Capture the cell that displays the provided text and extract its [X, Y] central coordinate. 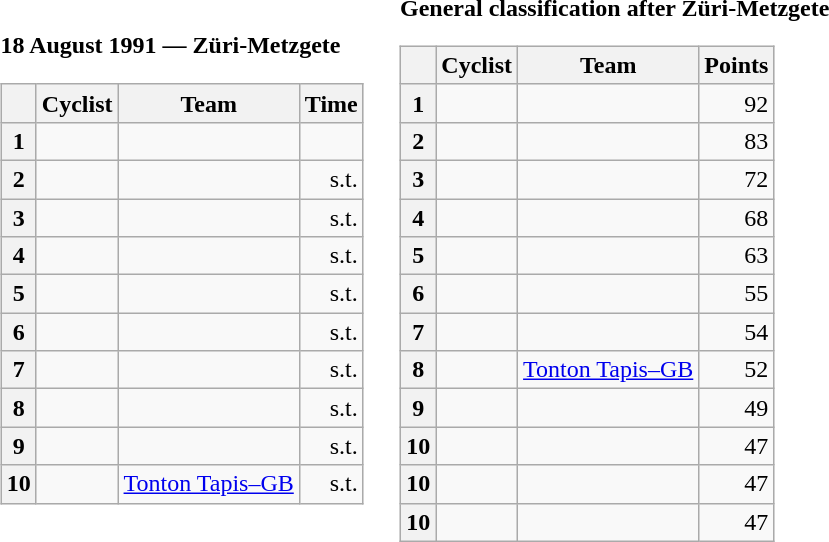
92 [736, 103]
49 [736, 408]
68 [736, 217]
55 [736, 294]
Time [331, 103]
72 [736, 179]
63 [736, 256]
54 [736, 332]
83 [736, 141]
52 [736, 370]
Points [736, 65]
